Return the [x, y] coordinate for the center point of the cell that contains the specified text.  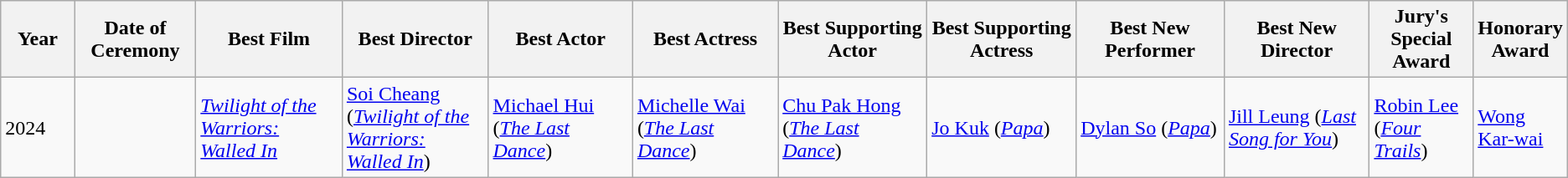
Best Film [270, 39]
Year [38, 39]
Twilight of the Warriors: Walled In [270, 127]
Chu Pak Hong (The Last Dance) [853, 127]
Best New Director [1297, 39]
Robin Lee (Four Trails) [1421, 127]
Dylan So (Papa) [1151, 127]
Best Actor [560, 39]
Soi Cheang (Twilight of the Warriors: Walled In) [415, 127]
Honorary Award [1520, 39]
Wong Kar-wai [1520, 127]
Best Supporting Actor [853, 39]
Jo Kuk (Papa) [1002, 127]
Jury's Special Award [1421, 39]
Michelle Wai (The Last Dance) [705, 127]
Michael Hui (The Last Dance) [560, 127]
Best New Performer [1151, 39]
2024 [38, 127]
Best Supporting Actress [1002, 39]
Jill Leung (Last Song for You) [1297, 127]
Best Actress [705, 39]
Best Director [415, 39]
Date of Ceremony [136, 39]
